Output the (X, Y) coordinate of the center of the cell containing the given text.  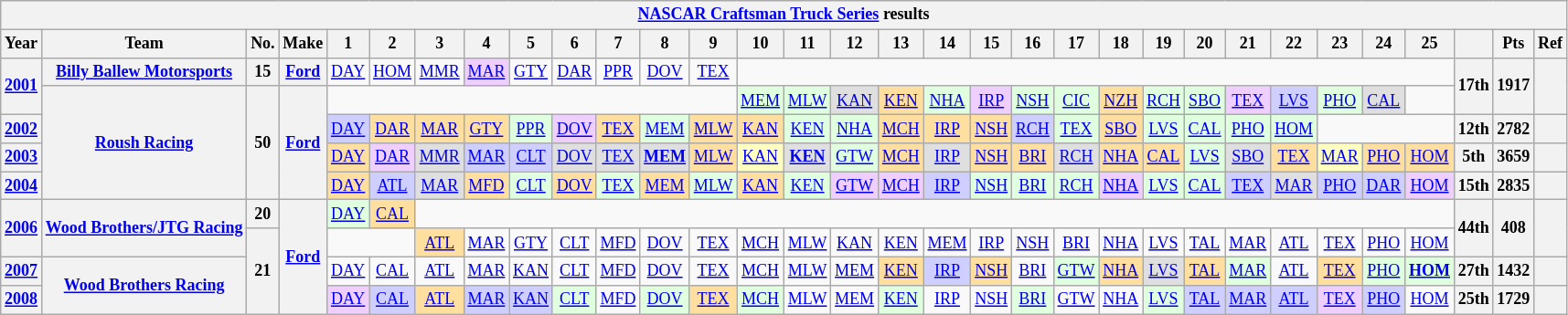
1 (348, 44)
CIC (1076, 100)
44th (1474, 228)
Billy Ballew Motorsports (144, 71)
Wood Brothers Racing (144, 285)
Ref (1551, 44)
24 (1384, 44)
2004 (22, 186)
2007 (22, 270)
Year (22, 44)
6 (574, 44)
3659 (1514, 157)
Team (144, 44)
7 (618, 44)
18 (1121, 44)
NZH (1121, 100)
50 (263, 142)
9 (713, 44)
15th (1474, 186)
23 (1339, 44)
1729 (1514, 299)
2001 (22, 86)
Roush Racing (144, 142)
2003 (22, 157)
Make (304, 44)
17th (1474, 86)
13 (901, 44)
Pts (1514, 44)
2006 (22, 228)
2 (393, 44)
19 (1164, 44)
3 (439, 44)
16 (1033, 44)
1917 (1514, 86)
Wood Brothers/JTG Racing (144, 228)
11 (806, 44)
25 (1430, 44)
14 (947, 44)
5 (531, 44)
408 (1514, 228)
2835 (1514, 186)
No. (263, 44)
12th (1474, 128)
2002 (22, 128)
27th (1474, 270)
17 (1076, 44)
4 (486, 44)
2782 (1514, 128)
8 (666, 44)
22 (1295, 44)
2008 (22, 299)
1432 (1514, 270)
5th (1474, 157)
10 (761, 44)
12 (855, 44)
NASCAR Craftsman Truck Series results (784, 15)
25th (1474, 299)
